Capture the cell that displays the provided text and extract its (x, y) central coordinate. 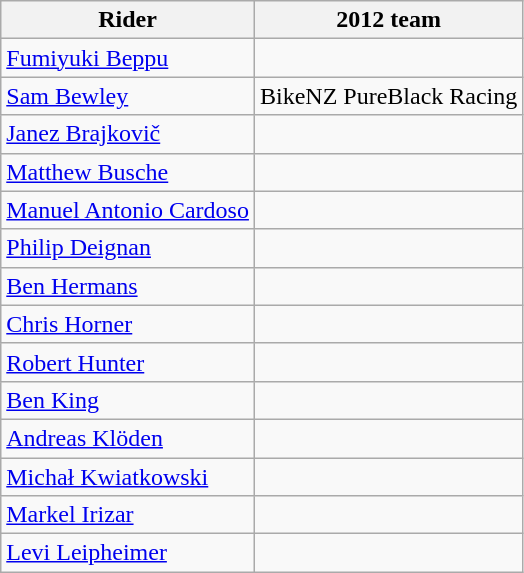
2012 team (388, 20)
Matthew Busche (128, 172)
Rider (128, 20)
Ben King (128, 400)
Manuel Antonio Cardoso (128, 210)
Janez Brajkovič (128, 134)
Fumiyuki Beppu (128, 58)
Chris Horner (128, 324)
Andreas Klöden (128, 438)
Robert Hunter (128, 362)
BikeNZ PureBlack Racing (388, 96)
Ben Hermans (128, 286)
Philip Deignan (128, 248)
Markel Irizar (128, 515)
Levi Leipheimer (128, 553)
Michał Kwiatkowski (128, 477)
Sam Bewley (128, 96)
